Return the [x, y] coordinate for the center point of the cell that contains the specified text.  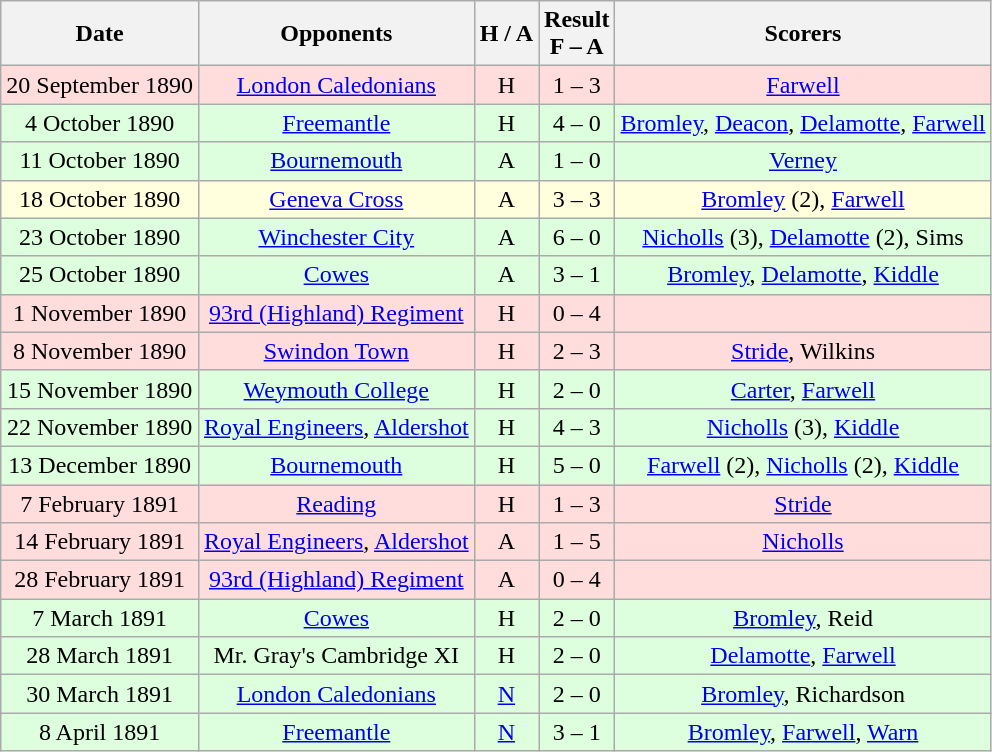
4 – 0 [577, 123]
Mr. Gray's Cambridge XI [336, 656]
Scorers [803, 34]
Bromley, Richardson [803, 694]
18 October 1890 [100, 199]
Farwell (2), Nicholls (2), Kiddle [803, 465]
15 November 1890 [100, 389]
Nicholls (3), Delamotte (2), Sims [803, 237]
Geneva Cross [336, 199]
Verney [803, 161]
5 – 0 [577, 465]
H / A [506, 34]
25 October 1890 [100, 275]
Weymouth College [336, 389]
Nicholls [803, 542]
Farwell [803, 85]
Nicholls (3), Kiddle [803, 427]
3 – 3 [577, 199]
Bromley, Deacon, Delamotte, Farwell [803, 123]
13 December 1890 [100, 465]
8 November 1890 [100, 351]
14 February 1891 [100, 542]
6 – 0 [577, 237]
Bromley, Delamotte, Kiddle [803, 275]
4 October 1890 [100, 123]
28 March 1891 [100, 656]
Delamotte, Farwell [803, 656]
1 November 1890 [100, 313]
22 November 1890 [100, 427]
Date [100, 34]
7 March 1891 [100, 618]
Winchester City [336, 237]
ResultF – A [577, 34]
4 – 3 [577, 427]
8 April 1891 [100, 732]
23 October 1890 [100, 237]
Bromley, Reid [803, 618]
30 March 1891 [100, 694]
Stride [803, 503]
Swindon Town [336, 351]
Opponents [336, 34]
Stride, Wilkins [803, 351]
7 February 1891 [100, 503]
Carter, Farwell [803, 389]
Reading [336, 503]
1 – 0 [577, 161]
11 October 1890 [100, 161]
1 – 5 [577, 542]
28 February 1891 [100, 580]
2 – 3 [577, 351]
Bromley (2), Farwell [803, 199]
Bromley, Farwell, Warn [803, 732]
20 September 1890 [100, 85]
